Detect which cell encompasses the target text, then output its [x, y] center coordinate. 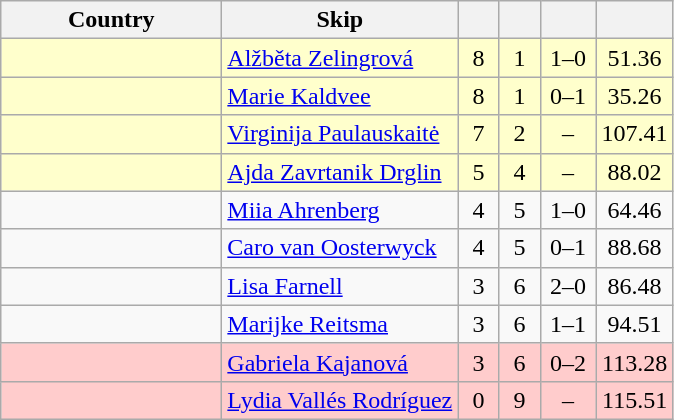
86.48 [634, 286]
Marijke Reitsma [340, 324]
0 [478, 400]
Marie Kaldvee [340, 96]
35.26 [634, 96]
7 [478, 134]
Ajda Zavrtanik Drglin [340, 172]
Skip [340, 20]
Alžběta Zelingrová [340, 58]
Virginija Paulauskaitė [340, 134]
1–1 [568, 324]
2 [520, 134]
Country [112, 20]
115.51 [634, 400]
9 [520, 400]
Miia Ahrenberg [340, 210]
2–0 [568, 286]
0–2 [568, 362]
88.02 [634, 172]
94.51 [634, 324]
Lydia Vallés Rodríguez [340, 400]
Gabriela Kajanová [340, 362]
Caro van Oosterwyck [340, 248]
51.36 [634, 58]
88.68 [634, 248]
113.28 [634, 362]
107.41 [634, 134]
64.46 [634, 210]
Lisa Farnell [340, 286]
